Provide the [X, Y] coordinate of the cell's center where the given text is located.  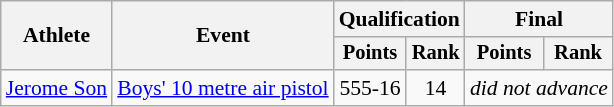
Event [222, 36]
Qualification [400, 19]
Final [539, 19]
Athlete [56, 36]
did not advance [539, 88]
Jerome Son [56, 88]
555-16 [370, 88]
Boys' 10 metre air pistol [222, 88]
14 [436, 88]
